Detect which cell encompasses the target text, then output its [x, y] center coordinate. 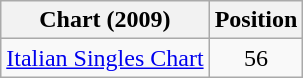
Position [256, 20]
Chart (2009) [105, 20]
Italian Singles Chart [105, 58]
56 [256, 58]
